From the cell containing the given text, extract its center point as [X, Y] coordinate. 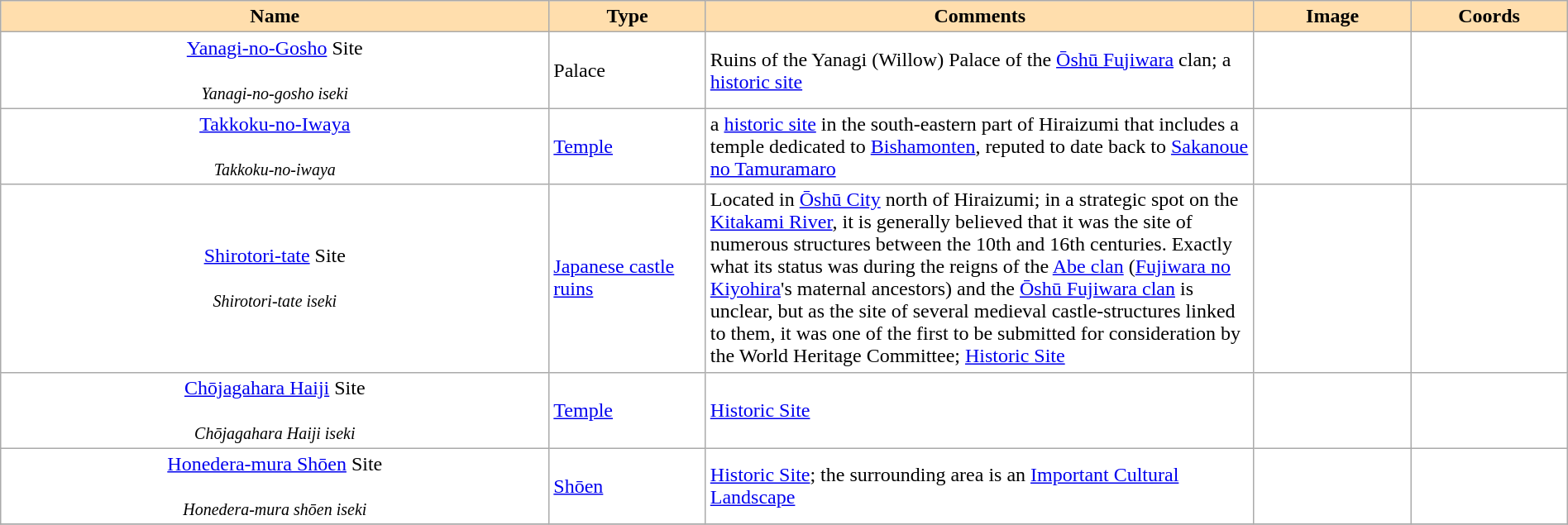
Historic Site; the surrounding area is an Important Cultural Landscape [979, 486]
Yanagi-no-Gosho SiteYanagi-no-gosho iseki [275, 70]
Type [627, 17]
Shirotori-tate SiteShirotori-tate iseki [275, 278]
Image [1331, 17]
Shōen [627, 486]
Coords [1489, 17]
Japanese castle ruins [627, 278]
Takkoku-no-IwayaTakkoku-no-iwaya [275, 146]
Honedera-mura Shōen SiteHonedera-mura shōen iseki [275, 486]
Palace [627, 70]
Historic Site [979, 410]
Name [275, 17]
Ruins of the Yanagi (Willow) Palace of the Ōshū Fujiwara clan; a historic site [979, 70]
Comments [979, 17]
Chōjagahara Haiji SiteChōjagahara Haiji iseki [275, 410]
